Output the [x, y] coordinate of the center of the cell containing the given text.  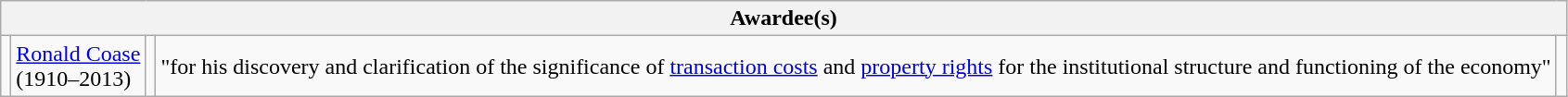
Ronald Coase(1910–2013) [78, 67]
Awardee(s) [784, 18]
